From the cell containing the given text, extract its center point as [X, Y] coordinate. 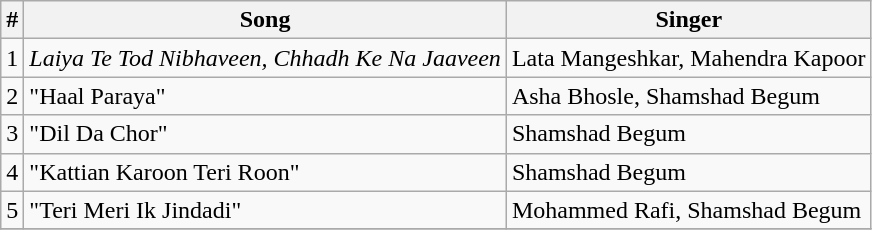
1 [12, 58]
Singer [688, 20]
4 [12, 172]
"Teri Meri Ik Jindadi" [266, 210]
Laiya Te Tod Nibhaveen, Chhadh Ke Na Jaaveen [266, 58]
3 [12, 134]
"Dil Da Chor" [266, 134]
# [12, 20]
"Kattian Karoon Teri Roon" [266, 172]
5 [12, 210]
Song [266, 20]
2 [12, 96]
Lata Mangeshkar, Mahendra Kapoor [688, 58]
Mohammed Rafi, Shamshad Begum [688, 210]
"Haal Paraya" [266, 96]
Asha Bhosle, Shamshad Begum [688, 96]
